Provide the [X, Y] coordinate of the cell's center where the given text is located.  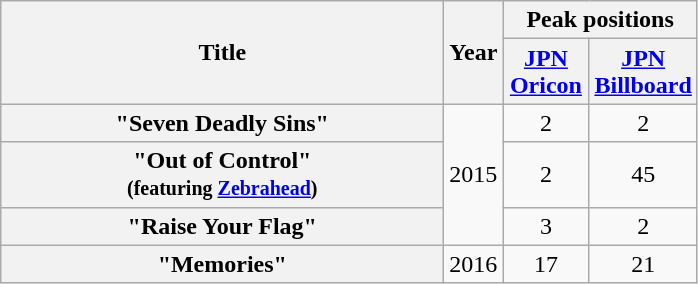
Peak positions [600, 20]
3 [546, 226]
JPNOricon [546, 72]
"Memories" [222, 264]
"Seven Deadly Sins" [222, 123]
Title [222, 52]
2016 [474, 264]
"Out of Control" (featuring Zebrahead) [222, 174]
2015 [474, 174]
17 [546, 264]
JPNBillboard [643, 72]
45 [643, 174]
Year [474, 52]
21 [643, 264]
"Raise Your Flag" [222, 226]
